Scan for the cell matching the given text and deliver its [x, y] coordinate at center. 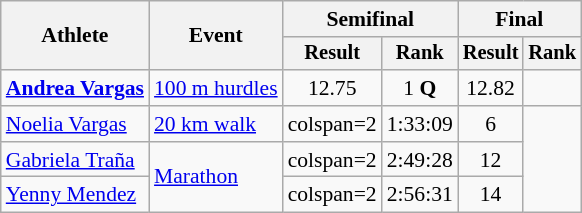
12 [491, 160]
2:49:28 [420, 160]
Andrea Vargas [75, 88]
Final [520, 19]
2:56:31 [420, 195]
12.82 [491, 88]
100 m hurdles [216, 88]
Semifinal [370, 19]
Athlete [75, 36]
Marathon [216, 178]
Yenny Mendez [75, 195]
Noelia Vargas [75, 124]
Event [216, 36]
20 km walk [216, 124]
12.75 [332, 88]
14 [491, 195]
1 Q [420, 88]
Gabriela Traña [75, 160]
6 [491, 124]
1:33:09 [420, 124]
